Provide the (x, y) coordinate of the cell's center where the given text is located.  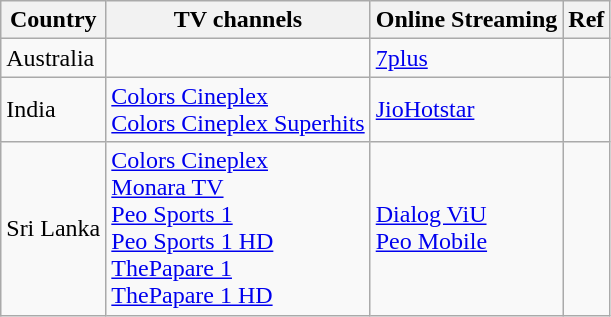
Ref (586, 20)
JioHotstar (466, 110)
Colors Cineplex Colors Cineplex Superhits (238, 110)
Country (54, 20)
Australia (54, 58)
Online Streaming (466, 20)
India (54, 110)
7plus (466, 58)
Colors Cineplex Monara TV Peo Sports 1 Peo Sports 1 HD ThePapare 1 ThePapare 1 HD (238, 228)
TV channels (238, 20)
Sri Lanka (54, 228)
Dialog ViU Peo Mobile (466, 228)
